Output the [X, Y] coordinate of the center of the cell containing the given text.  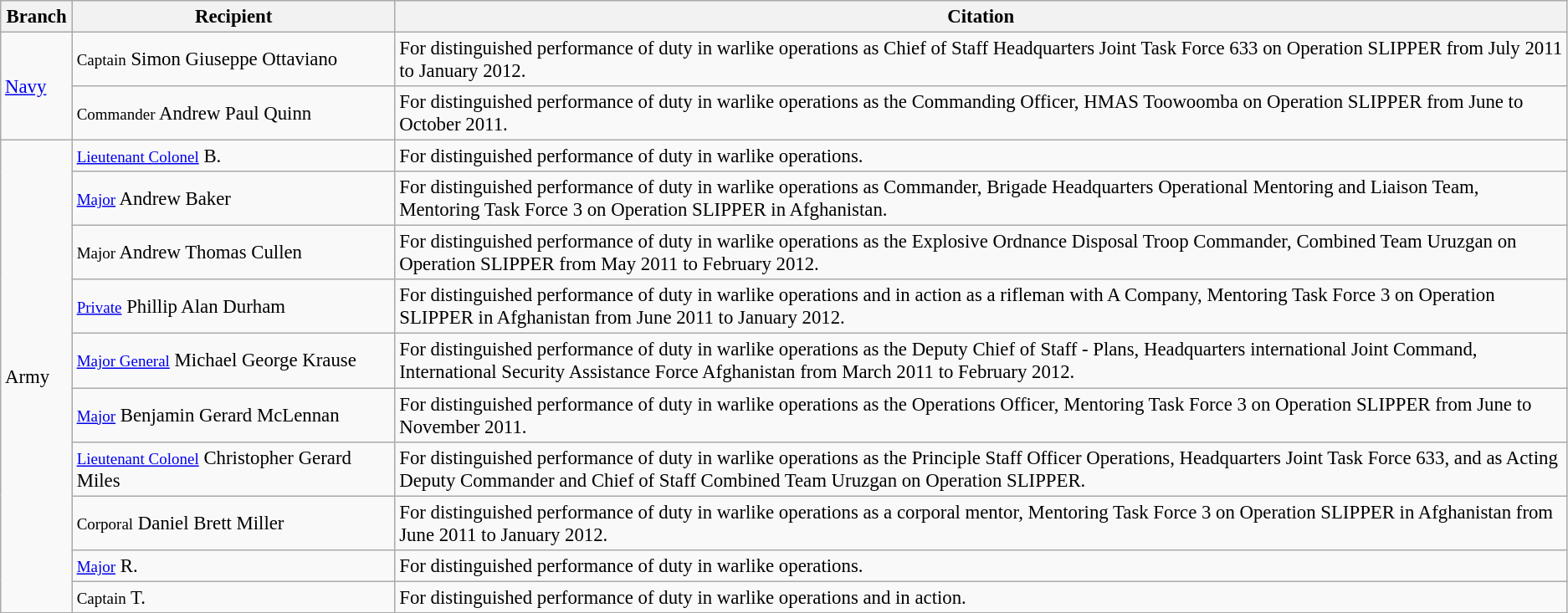
Navy [37, 87]
Captain T. [233, 597]
Lieutenant Colonel Christopher Gerard Miles [233, 468]
Commander Andrew Paul Quinn [233, 114]
Major R. [233, 565]
Major General Michael George Krause [233, 361]
For distinguished performance of duty in warlike operations as the Commanding Officer, HMAS Toowoomba on Operation SLIPPER from June to October 2011. [981, 114]
Private Phillip Alan Durham [233, 306]
Corporal Daniel Brett Miller [233, 524]
Major Andrew Baker [233, 199]
Lieutenant Colonel B. [233, 156]
Captain Simon Giuseppe Ottaviano [233, 60]
Branch [37, 17]
Army [37, 376]
Recipient [233, 17]
Major Benjamin Gerard McLennan [233, 415]
Major Andrew Thomas Cullen [233, 253]
For distinguished performance of duty in warlike operations and in action. [981, 597]
Citation [981, 17]
